Extract the (x, y) coordinate from the center of the cell holding the provided text.  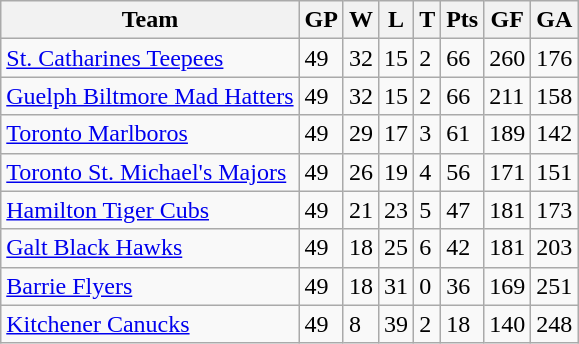
Kitchener Canucks (150, 324)
142 (554, 134)
176 (554, 58)
25 (396, 248)
26 (360, 172)
Barrie Flyers (150, 286)
61 (462, 134)
31 (396, 286)
GA (554, 20)
56 (462, 172)
Toronto St. Michael's Majors (150, 172)
151 (554, 172)
29 (360, 134)
17 (396, 134)
GP (321, 20)
GF (508, 20)
39 (396, 324)
260 (508, 58)
0 (428, 286)
Toronto Marlboros (150, 134)
158 (554, 96)
23 (396, 210)
47 (462, 210)
8 (360, 324)
203 (554, 248)
W (360, 20)
36 (462, 286)
4 (428, 172)
5 (428, 210)
171 (508, 172)
T (428, 20)
169 (508, 286)
189 (508, 134)
251 (554, 286)
L (396, 20)
Hamilton Tiger Cubs (150, 210)
St. Catharines Teepees (150, 58)
211 (508, 96)
21 (360, 210)
173 (554, 210)
Guelph Biltmore Mad Hatters (150, 96)
Pts (462, 20)
3 (428, 134)
19 (396, 172)
6 (428, 248)
42 (462, 248)
Galt Black Hawks (150, 248)
140 (508, 324)
248 (554, 324)
Team (150, 20)
